Return the [X, Y] coordinate for the center point of the cell that contains the specified text.  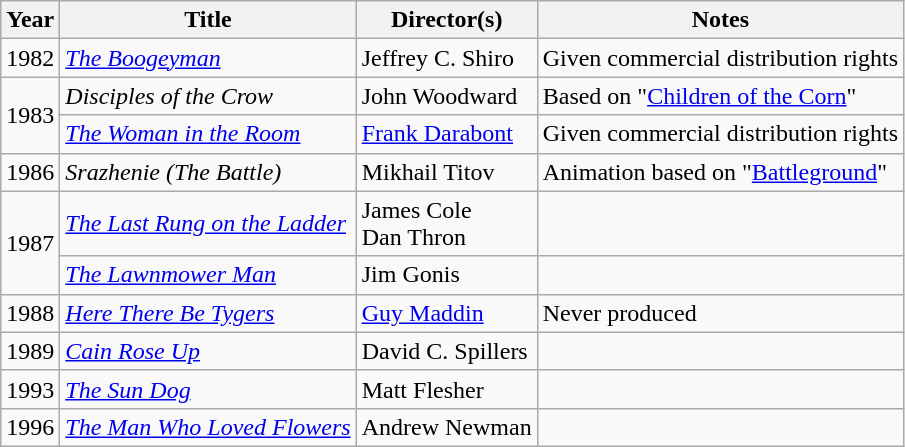
The Boogeyman [208, 58]
The Last Rung on the Ladder [208, 224]
Based on "Children of the Corn" [720, 96]
1996 [30, 427]
Cain Rose Up [208, 351]
Notes [720, 20]
Guy Maddin [446, 313]
The Sun Dog [208, 389]
Frank Darabont [446, 134]
Andrew Newman [446, 427]
1982 [30, 58]
Year [30, 20]
1993 [30, 389]
Srazhenie (The Battle) [208, 172]
Animation based on "Battleground" [720, 172]
James ColeDan Thron [446, 224]
David C. Spillers [446, 351]
1989 [30, 351]
Director(s) [446, 20]
Here There Be Tygers [208, 313]
John Woodward [446, 96]
1987 [30, 242]
1986 [30, 172]
The Man Who Loved Flowers [208, 427]
Disciples of the Crow [208, 96]
Jeffrey C. Shiro [446, 58]
The Woman in the Room [208, 134]
Never produced [720, 313]
The Lawnmower Man [208, 275]
Title [208, 20]
Mikhail Titov [446, 172]
Jim Gonis [446, 275]
1983 [30, 115]
Matt Flesher [446, 389]
1988 [30, 313]
